From the cell containing the given text, extract its center point as [x, y] coordinate. 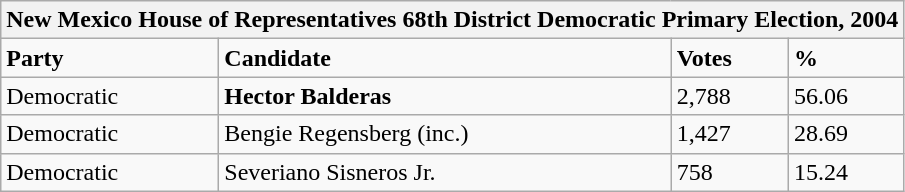
56.06 [846, 96]
Hector Balderas [445, 96]
Candidate [445, 58]
New Mexico House of Representatives 68th District Democratic Primary Election, 2004 [452, 20]
1,427 [730, 134]
758 [730, 172]
Votes [730, 58]
Severiano Sisneros Jr. [445, 172]
% [846, 58]
15.24 [846, 172]
Party [110, 58]
Bengie Regensberg (inc.) [445, 134]
28.69 [846, 134]
2,788 [730, 96]
